Provide the [X, Y] coordinate of the cell's center where the given text is located.  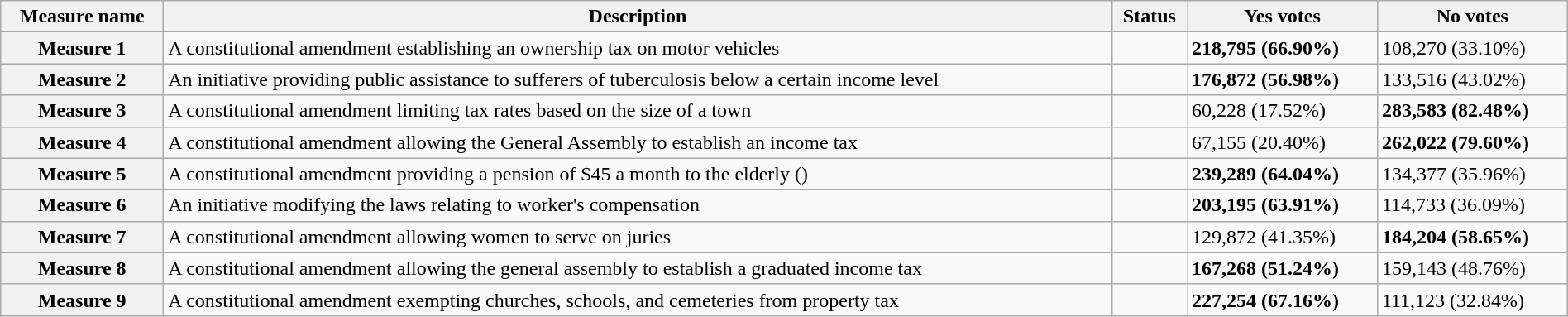
Measure 2 [83, 79]
227,254 (67.16%) [1283, 300]
A constitutional amendment providing a pension of $45 a month to the elderly () [638, 174]
Measure 7 [83, 237]
108,270 (33.10%) [1472, 48]
A constitutional amendment establishing an ownership tax on motor vehicles [638, 48]
Measure 3 [83, 111]
159,143 (48.76%) [1472, 268]
111,123 (32.84%) [1472, 300]
67,155 (20.40%) [1283, 142]
283,583 (82.48%) [1472, 111]
Status [1150, 17]
An initiative modifying the laws relating to worker's compensation [638, 205]
218,795 (66.90%) [1283, 48]
No votes [1472, 17]
A constitutional amendment exempting churches, schools, and cemeteries from property tax [638, 300]
Measure 1 [83, 48]
133,516 (43.02%) [1472, 79]
262,022 (79.60%) [1472, 142]
60,228 (17.52%) [1283, 111]
Measure 9 [83, 300]
114,733 (36.09%) [1472, 205]
176,872 (56.98%) [1283, 79]
An initiative providing public assistance to sufferers of tuberculosis below a certain income level [638, 79]
A constitutional amendment limiting tax rates based on the size of a town [638, 111]
203,195 (63.91%) [1283, 205]
Measure name [83, 17]
A constitutional amendment allowing the General Assembly to establish an income tax [638, 142]
A constitutional amendment allowing the general assembly to establish a graduated income tax [638, 268]
Measure 6 [83, 205]
239,289 (64.04%) [1283, 174]
134,377 (35.96%) [1472, 174]
A constitutional amendment allowing women to serve on juries [638, 237]
Yes votes [1283, 17]
Description [638, 17]
184,204 (58.65%) [1472, 237]
Measure 8 [83, 268]
Measure 4 [83, 142]
129,872 (41.35%) [1283, 237]
Measure 5 [83, 174]
167,268 (51.24%) [1283, 268]
